Identify which cell holds the provided text, then report its (x, y) central coordinate. 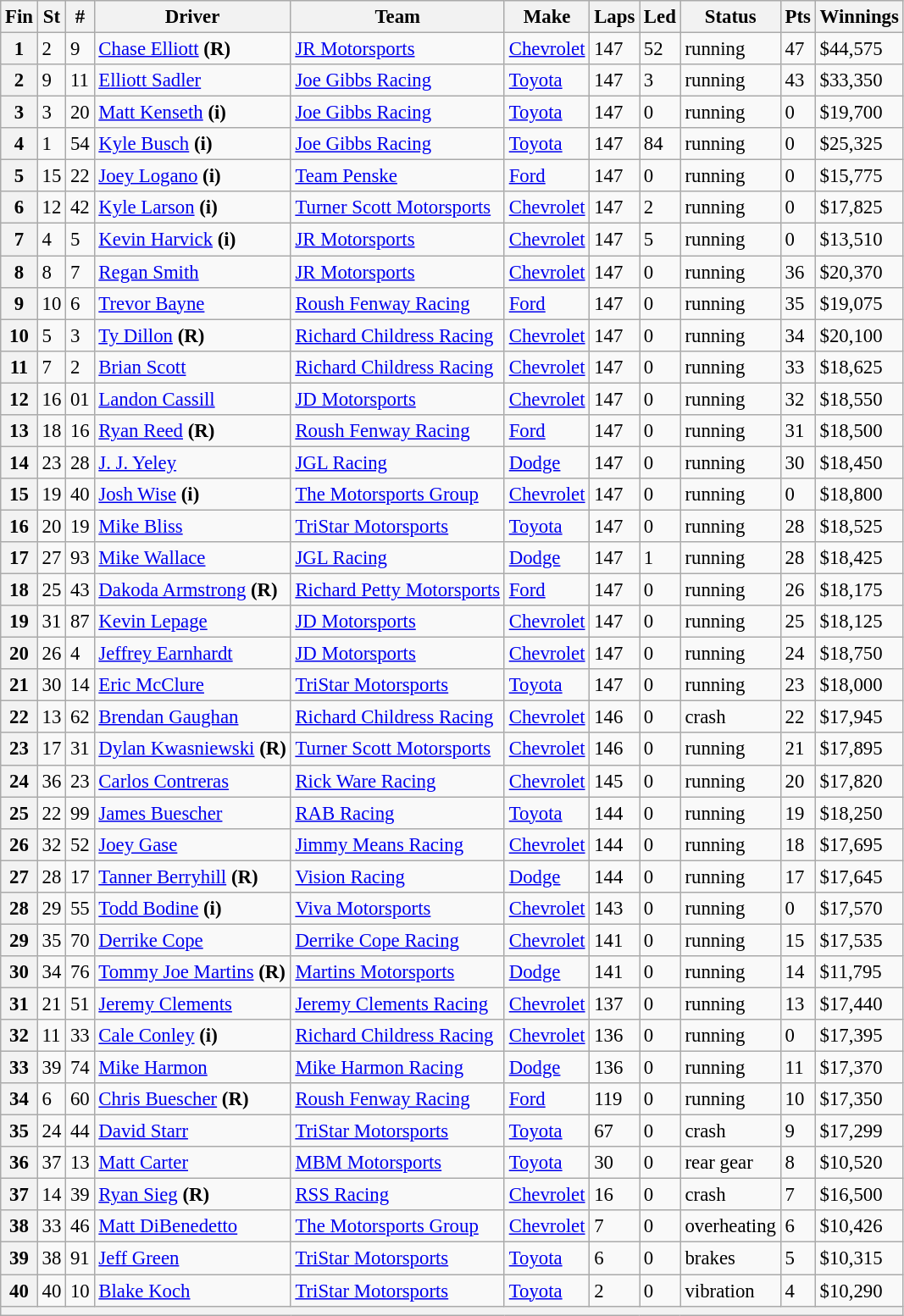
$18,550 (859, 399)
Make (546, 17)
Matt Kenseth (i) (192, 113)
Tommy Joe Martins (R) (192, 972)
Jeffrey Earnhardt (192, 654)
Brian Scott (192, 367)
$17,820 (859, 781)
Chris Buescher (R) (192, 1099)
$10,426 (859, 1227)
brakes (730, 1258)
$17,945 (859, 717)
Joey Logano (i) (192, 176)
rear gear (730, 1163)
Jimmy Means Racing (397, 844)
$18,425 (859, 558)
$18,250 (859, 813)
Elliott Sadler (192, 80)
Blake Koch (192, 1291)
Martins Motorsports (397, 972)
46 (80, 1227)
Todd Bodine (i) (192, 909)
$10,290 (859, 1291)
Derrike Cope Racing (397, 940)
55 (80, 909)
62 (80, 717)
76 (80, 972)
$19,700 (859, 113)
$10,315 (859, 1258)
Matt Carter (192, 1163)
67 (615, 1131)
Kevin Harvick (i) (192, 240)
$19,075 (859, 303)
54 (80, 144)
Kyle Busch (i) (192, 144)
J. J. Yeley (192, 462)
44 (80, 1131)
Jeremy Clements (192, 1004)
Status (730, 17)
$17,895 (859, 749)
Vision Racing (397, 876)
Cale Conley (i) (192, 1036)
Joey Gase (192, 844)
$18,000 (859, 685)
$17,370 (859, 1068)
99 (80, 813)
Kyle Larson (i) (192, 207)
$13,510 (859, 240)
93 (80, 558)
Mike Harmon Racing (397, 1068)
Richard Petty Motorsports (397, 590)
Ty Dillon (R) (192, 335)
Carlos Contreras (192, 781)
$16,500 (859, 1195)
$18,525 (859, 526)
$17,695 (859, 844)
Matt DiBenedetto (192, 1227)
$25,325 (859, 144)
Led (661, 17)
$17,825 (859, 207)
$15,775 (859, 176)
Brendan Gaughan (192, 717)
$44,575 (859, 49)
$17,570 (859, 909)
Regan Smith (192, 272)
01 (80, 399)
Ryan Reed (R) (192, 431)
$17,350 (859, 1099)
Mike Wallace (192, 558)
$18,800 (859, 495)
# (80, 17)
Dakoda Armstrong (R) (192, 590)
MBM Motorsports (397, 1163)
$11,795 (859, 972)
Mike Harmon (192, 1068)
$18,450 (859, 462)
overheating (730, 1227)
St (51, 17)
Dylan Kwasniewski (R) (192, 749)
70 (80, 940)
$17,299 (859, 1131)
143 (615, 909)
$17,645 (859, 876)
91 (80, 1258)
Trevor Bayne (192, 303)
$18,625 (859, 367)
$20,100 (859, 335)
Driver (192, 17)
Derrike Cope (192, 940)
60 (80, 1099)
$20,370 (859, 272)
137 (615, 1004)
RSS Racing (397, 1195)
$33,350 (859, 80)
Fin (19, 17)
87 (80, 622)
47 (798, 49)
84 (661, 144)
Pts (798, 17)
42 (80, 207)
$18,500 (859, 431)
Landon Cassill (192, 399)
vibration (730, 1291)
Ryan Sieg (R) (192, 1195)
Team Penske (397, 176)
Winnings (859, 17)
Laps (615, 17)
Team (397, 17)
51 (80, 1004)
$18,125 (859, 622)
$17,440 (859, 1004)
James Buescher (192, 813)
David Starr (192, 1131)
Rick Ware Racing (397, 781)
Jeremy Clements Racing (397, 1004)
$17,535 (859, 940)
Chase Elliott (R) (192, 49)
Kevin Lepage (192, 622)
$17,395 (859, 1036)
$18,750 (859, 654)
119 (615, 1099)
$18,175 (859, 590)
Josh Wise (i) (192, 495)
Eric McClure (192, 685)
Tanner Berryhill (R) (192, 876)
145 (615, 781)
$10,520 (859, 1163)
Jeff Green (192, 1258)
Viva Motorsports (397, 909)
RAB Racing (397, 813)
Mike Bliss (192, 526)
74 (80, 1068)
